Capture the cell that displays the provided text and extract its [x, y] central coordinate. 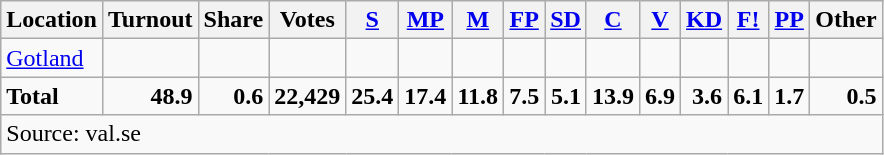
Location [52, 20]
Other [846, 20]
SD [566, 20]
0.5 [846, 96]
C [612, 20]
7.5 [524, 96]
Votes [308, 20]
6.1 [748, 96]
Source: val.se [442, 134]
5.1 [566, 96]
Gotland [52, 58]
F! [748, 20]
17.4 [426, 96]
6.9 [660, 96]
M [478, 20]
V [660, 20]
0.6 [234, 96]
Turnout [150, 20]
KD [704, 20]
11.8 [478, 96]
3.6 [704, 96]
MP [426, 20]
1.7 [790, 96]
48.9 [150, 96]
PP [790, 20]
13.9 [612, 96]
FP [524, 20]
22,429 [308, 96]
Share [234, 20]
Total [52, 96]
25.4 [372, 96]
S [372, 20]
